Return the (x, y) coordinate for the center point of the cell that contains the specified text.  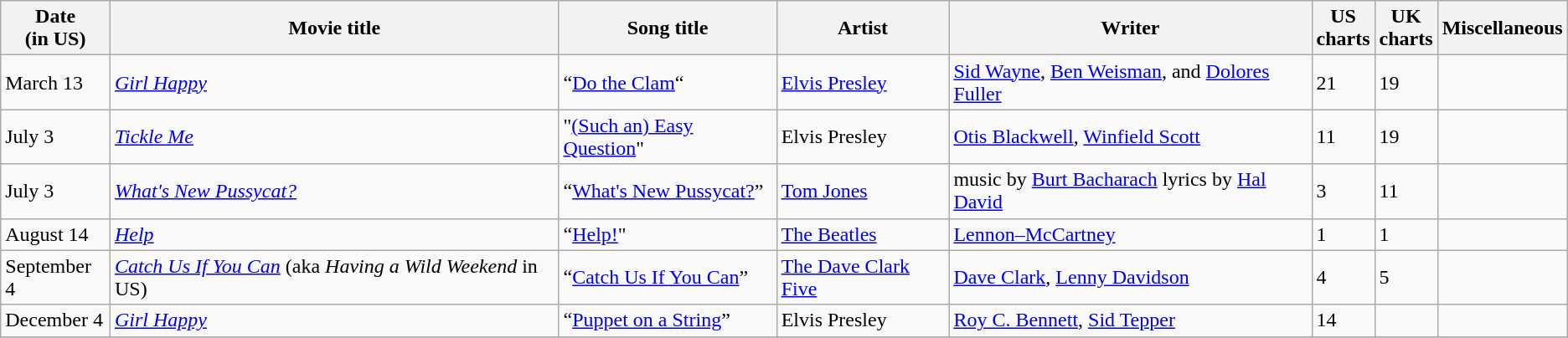
Tom Jones (863, 191)
“What's New Pussycat?” (668, 191)
14 (1344, 320)
“Do the Clam“ (668, 82)
Artist (863, 28)
Writer (1131, 28)
Sid Wayne, Ben Weisman, and Dolores Fuller (1131, 82)
3 (1344, 191)
What's New Pussycat? (334, 191)
US charts (1344, 28)
Tickle Me (334, 137)
Catch Us If You Can (aka Having a Wild Weekend in US) (334, 278)
5 (1406, 278)
“Help!" (668, 234)
music by Burt Bacharach lyrics by Hal David (1131, 191)
UKcharts (1406, 28)
“Catch Us If You Can” (668, 278)
The Beatles (863, 234)
Date(in US) (55, 28)
September 4 (55, 278)
August 14 (55, 234)
Roy C. Bennett, Sid Tepper (1131, 320)
March 13 (55, 82)
“Puppet on a String” (668, 320)
December 4 (55, 320)
"(Such an) Easy Question" (668, 137)
Otis Blackwell, Winfield Scott (1131, 137)
Miscellaneous (1503, 28)
Help (334, 234)
4 (1344, 278)
Dave Clark, Lenny Davidson (1131, 278)
Song title (668, 28)
Movie title (334, 28)
Lennon–McCartney (1131, 234)
The Dave Clark Five (863, 278)
21 (1344, 82)
